For the text-containing cell, return its midpoint in [X, Y] coordinate format. 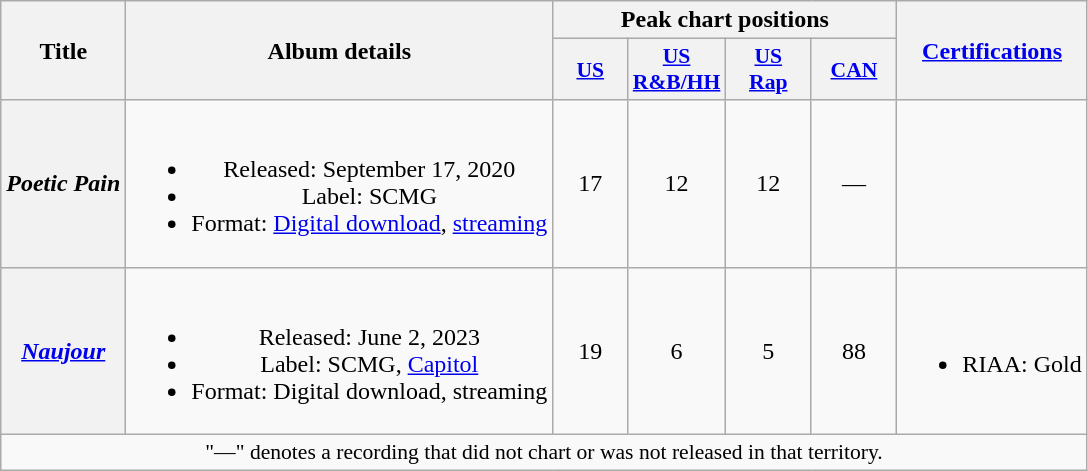
CAN [854, 70]
17 [590, 184]
Title [64, 50]
— [854, 184]
"—" denotes a recording that did not chart or was not released in that territory. [544, 452]
RIAA: Gold [992, 350]
USRap [768, 70]
88 [854, 350]
Certifications [992, 50]
19 [590, 350]
Album details [340, 50]
6 [677, 350]
USR&B/HH [677, 70]
Peak chart positions [725, 20]
Released: September 17, 2020Label: SCMGFormat: Digital download, streaming [340, 184]
Naujour [64, 350]
5 [768, 350]
US [590, 70]
Poetic Pain [64, 184]
Released: June 2, 2023Label: SCMG, CapitolFormat: Digital download, streaming [340, 350]
